Extract the [X, Y] coordinate from the center of the cell holding the provided text.  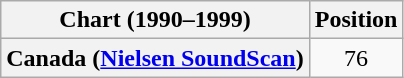
76 [356, 58]
Position [356, 20]
Canada (Nielsen SoundScan) [155, 58]
Chart (1990–1999) [155, 20]
